From the cell containing the given text, extract its center point as [x, y] coordinate. 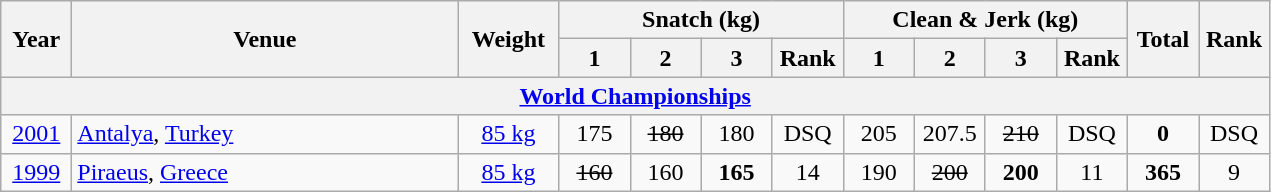
1999 [36, 172]
Weight [508, 39]
11 [1092, 172]
Year [36, 39]
Venue [265, 39]
207.5 [950, 134]
World Championships [636, 96]
Piraeus, Greece [265, 172]
205 [878, 134]
190 [878, 172]
Snatch (kg) [701, 20]
14 [808, 172]
Antalya, Turkey [265, 134]
9 [1234, 172]
Total [1162, 39]
210 [1020, 134]
175 [594, 134]
0 [1162, 134]
2001 [36, 134]
365 [1162, 172]
Clean & Jerk (kg) [985, 20]
165 [736, 172]
